Return [X, Y] of the center of cell containing provided text 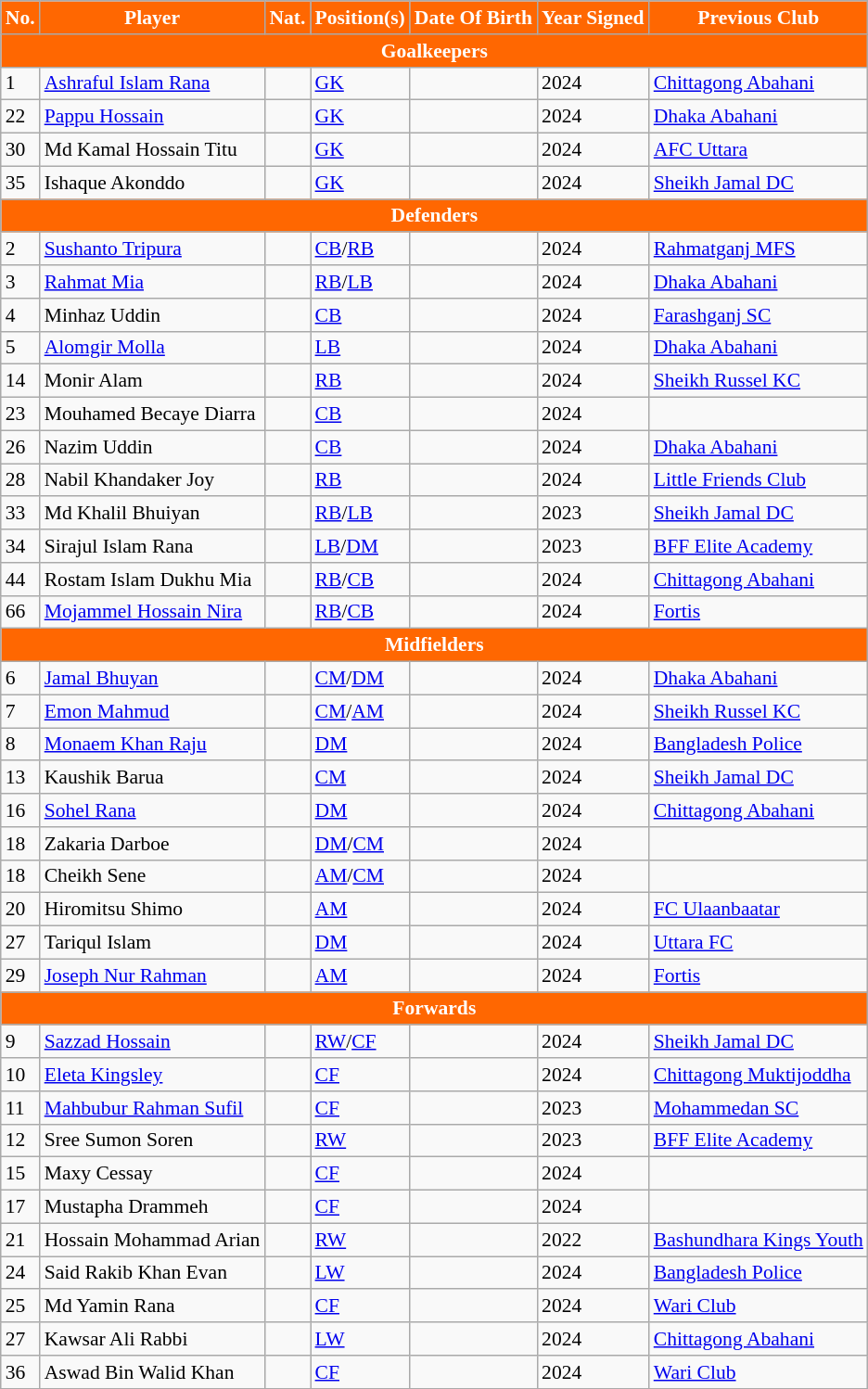
Minhaz Uddin [152, 315]
10 [20, 1075]
Nabil Khandaker Joy [152, 480]
Mohammedan SC [759, 1108]
9 [20, 1042]
Jamal Bhuyan [152, 679]
12 [20, 1141]
Kawsar Ali Rabbi [152, 1339]
35 [20, 183]
Mojammel Hossain Nira [152, 612]
AFC Uttara [759, 150]
Said Rakib Khan Evan [152, 1273]
Ishaque Akonddo [152, 183]
25 [20, 1306]
Defenders [434, 216]
Aswad Bin Walid Khan [152, 1372]
Hiromitsu Shimo [152, 910]
CM/DM [360, 679]
21 [20, 1240]
Cheikh Sene [152, 876]
Joseph Nur Rahman [152, 975]
Alomgir Molla [152, 348]
66 [20, 612]
CM [360, 778]
LB/DM [360, 546]
14 [20, 381]
Previous Club [759, 18]
Farashganj SC [759, 315]
4 [20, 315]
CM/AM [360, 711]
16 [20, 810]
22 [20, 117]
Monaem Khan Raju [152, 745]
Mouhamed Becaye Diarra [152, 414]
Bashundhara Kings Youth [759, 1240]
Rostam Islam Dukhu Mia [152, 580]
20 [20, 910]
1 [20, 83]
7 [20, 711]
Md Yamin Rana [152, 1306]
Uttara FC [759, 943]
Md Khalil Bhuiyan [152, 514]
LB [360, 348]
23 [20, 414]
Forwards [434, 1009]
30 [20, 150]
Rahmat Mia [152, 282]
8 [20, 745]
AM/CM [360, 876]
Sazzad Hossain [152, 1042]
Little Friends Club [759, 480]
Player [152, 18]
Pappu Hossain [152, 117]
Rahmatganj MFS [759, 249]
Year Signed [594, 18]
Sirajul Islam Rana [152, 546]
Date Of Birth [473, 18]
FC Ulaanbaatar [759, 910]
Position(s) [360, 18]
2 [20, 249]
Nazim Uddin [152, 447]
3 [20, 282]
34 [20, 546]
29 [20, 975]
RW/CF [360, 1042]
6 [20, 679]
Nat. [287, 18]
Chittagong Muktijoddha [759, 1075]
13 [20, 778]
CB/RB [360, 249]
No. [20, 18]
Hossain Mohammad Arian [152, 1240]
26 [20, 447]
DM/CM [360, 844]
24 [20, 1273]
11 [20, 1108]
Ashraful Islam Rana [152, 83]
5 [20, 348]
Emon Mahmud [152, 711]
2022 [594, 1240]
Zakaria Darboe [152, 844]
33 [20, 514]
Mustapha Drammeh [152, 1207]
Eleta Kingsley [152, 1075]
Maxy Cessay [152, 1174]
Sree Sumon Soren [152, 1141]
Kaushik Barua [152, 778]
Sushanto Tripura [152, 249]
Mahbubur Rahman Sufil [152, 1108]
28 [20, 480]
Midfielders [434, 645]
17 [20, 1207]
Goalkeepers [434, 51]
Md Kamal Hossain Titu [152, 150]
36 [20, 1372]
15 [20, 1174]
44 [20, 580]
Sohel Rana [152, 810]
Monir Alam [152, 381]
Tariqul Islam [152, 943]
